Extract the [x, y] coordinate from the center of the cell holding the provided text.  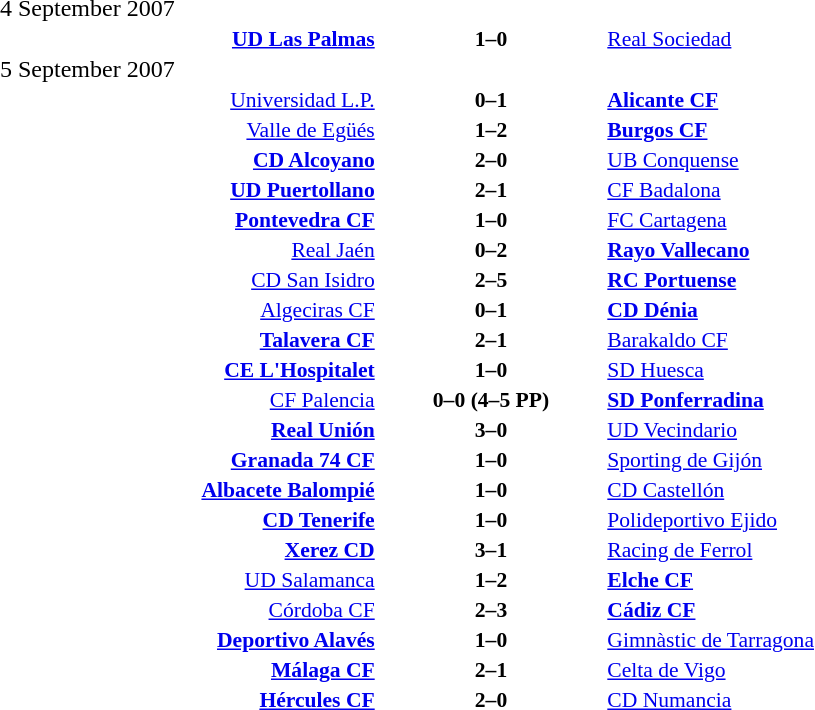
2–5 [492, 280]
3–1 [492, 550]
0–2 [492, 250]
2–0 [492, 160]
0–0 (4–5 PP) [492, 400]
3–0 [492, 430]
2–3 [492, 610]
